Extract the [X, Y] coordinate from the center of the cell holding the provided text.  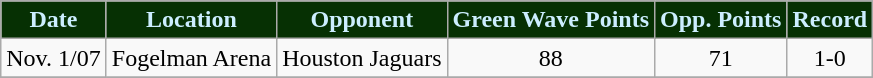
Opponent [362, 20]
1-0 [830, 58]
Record [830, 20]
Fogelman Arena [191, 58]
Houston Jaguars [362, 58]
88 [551, 58]
Location [191, 20]
Nov. 1/07 [54, 58]
Date [54, 20]
Green Wave Points [551, 20]
71 [721, 58]
Opp. Points [721, 20]
